Search for the cell housing the specified text and yield its [x, y] center coordinate. 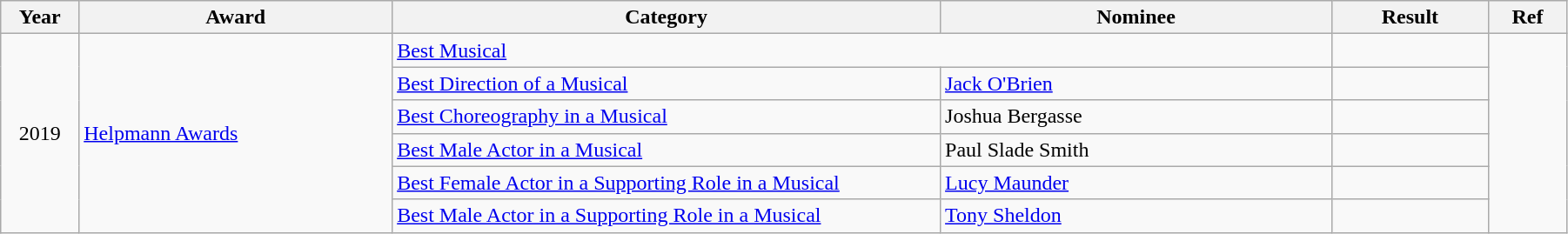
Lucy Maunder [1136, 183]
2019 [40, 133]
Nominee [1136, 17]
Helpmann Awards [236, 133]
Ref [1527, 17]
Best Female Actor in a Supporting Role in a Musical [667, 183]
Category [667, 17]
Jack O'Brien [1136, 84]
Best Musical [862, 50]
Joshua Bergasse [1136, 117]
Best Direction of a Musical [667, 84]
Paul Slade Smith [1136, 150]
Result [1410, 17]
Best Male Actor in a Supporting Role in a Musical [667, 216]
Year [40, 17]
Best Choreography in a Musical [667, 117]
Award [236, 17]
Best Male Actor in a Musical [667, 150]
Tony Sheldon [1136, 216]
